For the text-containing cell, return its midpoint in [x, y] coordinate format. 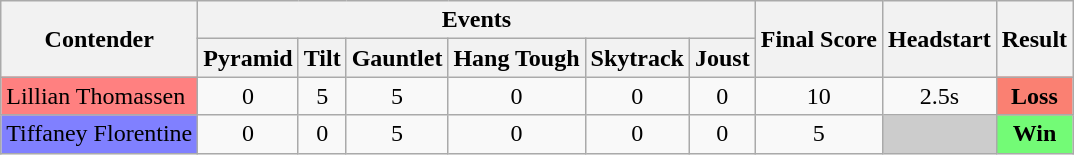
Lillian Thomassen [100, 96]
Loss [1034, 96]
10 [818, 96]
Tilt [322, 58]
2.5s [940, 96]
Pyramid [248, 58]
Skytrack [637, 58]
Gauntlet [397, 58]
Tiffaney Florentine [100, 134]
Win [1034, 134]
Hang Tough [516, 58]
Joust [722, 58]
Contender [100, 39]
Result [1034, 39]
Final Score [818, 39]
Headstart [940, 39]
Events [476, 20]
